Identify which cell holds the provided text, then report its [X, Y] central coordinate. 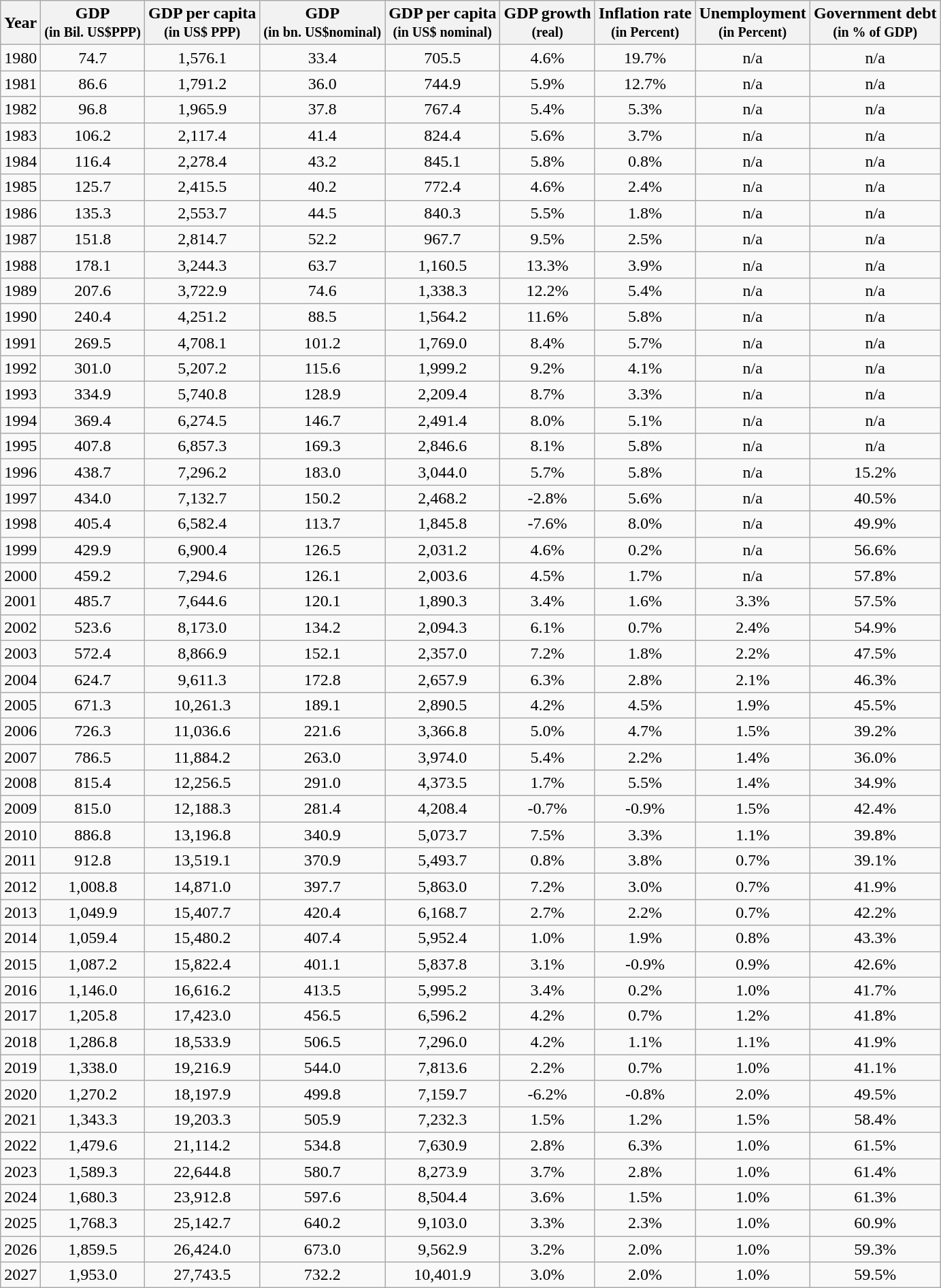
5,995.2 [442, 990]
732.2 [323, 1275]
GDP(in Bil. US$PPP) [93, 23]
1989 [20, 291]
16,616.2 [203, 990]
485.7 [93, 601]
772.4 [442, 187]
Unemployment(in Percent) [753, 23]
-7.6% [547, 524]
125.7 [93, 187]
3,722.9 [203, 291]
1,680.3 [93, 1198]
2027 [20, 1275]
9,562.9 [442, 1249]
1992 [20, 369]
291.0 [323, 783]
101.2 [323, 342]
23,912.8 [203, 1198]
2013 [20, 912]
2025 [20, 1223]
7,159.7 [442, 1093]
597.6 [323, 1198]
2.7% [547, 912]
5,073.7 [442, 835]
19,203.3 [203, 1119]
2,031.2 [442, 550]
726.3 [93, 731]
18,197.9 [203, 1093]
25,142.7 [203, 1223]
2,553.7 [203, 213]
74.6 [323, 291]
7,813.6 [442, 1068]
4,208.4 [442, 809]
2,357.0 [442, 653]
1,999.2 [442, 369]
21,114.2 [203, 1145]
534.8 [323, 1145]
3,044.0 [442, 472]
4.7% [645, 731]
705.5 [442, 58]
2008 [20, 783]
17,423.0 [203, 1016]
2.3% [645, 1223]
523.6 [93, 627]
1,479.6 [93, 1145]
8,173.0 [203, 627]
1,059.4 [93, 938]
886.8 [93, 835]
42.6% [875, 964]
-0.8% [645, 1093]
2007 [20, 757]
15,480.2 [203, 938]
14,871.0 [203, 887]
2,890.5 [442, 705]
41.8% [875, 1016]
815.0 [93, 809]
6,857.3 [203, 446]
44.5 [323, 213]
405.4 [93, 524]
2004 [20, 679]
4,373.5 [442, 783]
116.4 [93, 161]
671.3 [93, 705]
499.8 [323, 1093]
61.3% [875, 1198]
113.7 [323, 524]
2014 [20, 938]
407.8 [93, 446]
1996 [20, 472]
1,270.2 [93, 1093]
263.0 [323, 757]
2023 [20, 1171]
815.4 [93, 783]
5,837.8 [442, 964]
120.1 [323, 601]
624.7 [93, 679]
5,493.7 [442, 861]
2,814.7 [203, 239]
7,294.6 [203, 576]
36.0% [875, 757]
11,884.2 [203, 757]
2,117.4 [203, 135]
58.4% [875, 1119]
4,708.1 [203, 342]
456.5 [323, 1016]
912.8 [93, 861]
169.3 [323, 446]
5,740.8 [203, 395]
401.1 [323, 964]
49.9% [875, 524]
1986 [20, 213]
37.8 [323, 110]
1983 [20, 135]
2,003.6 [442, 576]
824.4 [442, 135]
506.5 [323, 1042]
5,863.0 [442, 887]
Year [20, 23]
786.5 [93, 757]
2015 [20, 964]
369.4 [93, 420]
11,036.6 [203, 731]
438.7 [93, 472]
2,491.4 [442, 420]
135.3 [93, 213]
42.4% [875, 809]
2026 [20, 1249]
1,286.8 [93, 1042]
41.7% [875, 990]
2017 [20, 1016]
GDP per capita(in US$ PPP) [203, 23]
1980 [20, 58]
5.3% [645, 110]
189.1 [323, 705]
1981 [20, 84]
3,244.3 [203, 265]
33.4 [323, 58]
12.2% [547, 291]
61.4% [875, 1171]
GDP(in bn. US$nominal) [323, 23]
1982 [20, 110]
407.4 [323, 938]
1,768.3 [93, 1223]
1,205.8 [93, 1016]
2022 [20, 1145]
1,953.0 [93, 1275]
27,743.5 [203, 1275]
1997 [20, 498]
429.9 [93, 550]
1,338.3 [442, 291]
640.2 [323, 1223]
40.2 [323, 187]
1991 [20, 342]
74.7 [93, 58]
63.7 [323, 265]
370.9 [323, 861]
505.9 [323, 1119]
7,296.2 [203, 472]
Inflation rate(in Percent) [645, 23]
1984 [20, 161]
3,974.0 [442, 757]
1,338.0 [93, 1068]
1995 [20, 446]
13,519.1 [203, 861]
845.1 [442, 161]
12.7% [645, 84]
2018 [20, 1042]
1,890.3 [442, 601]
54.9% [875, 627]
46.3% [875, 679]
128.9 [323, 395]
240.4 [93, 316]
1985 [20, 187]
34.9% [875, 783]
413.5 [323, 990]
397.7 [323, 887]
334.9 [93, 395]
1999 [20, 550]
7,132.7 [203, 498]
2010 [20, 835]
-0.7% [547, 809]
2,657.9 [442, 679]
6,274.5 [203, 420]
744.9 [442, 84]
572.4 [93, 653]
12,188.3 [203, 809]
2020 [20, 1093]
2,209.4 [442, 395]
1,087.2 [93, 964]
13,196.8 [203, 835]
207.6 [93, 291]
183.0 [323, 472]
1998 [20, 524]
3.6% [547, 1198]
8.7% [547, 395]
36.0 [323, 84]
6,900.4 [203, 550]
2012 [20, 887]
41.4 [323, 135]
11.6% [547, 316]
281.4 [323, 809]
-2.8% [547, 498]
172.8 [323, 679]
1,564.2 [442, 316]
3.9% [645, 265]
2024 [20, 1198]
22,644.8 [203, 1171]
6,596.2 [442, 1016]
3,366.8 [442, 731]
GDP per capita(in US$ nominal) [442, 23]
6.1% [547, 627]
9.5% [547, 239]
2002 [20, 627]
26,424.0 [203, 1249]
7,296.0 [442, 1042]
2,415.5 [203, 187]
52.2 [323, 239]
544.0 [323, 1068]
59.5% [875, 1275]
459.2 [93, 576]
9,103.0 [442, 1223]
42.2% [875, 912]
8,273.9 [442, 1171]
1,160.5 [442, 265]
8,504.4 [442, 1198]
40.5% [875, 498]
4,251.2 [203, 316]
1,589.3 [93, 1171]
1.6% [645, 601]
15.2% [875, 472]
1994 [20, 420]
88.5 [323, 316]
301.0 [93, 369]
580.7 [323, 1171]
3.2% [547, 1249]
1,049.9 [93, 912]
1,343.3 [93, 1119]
1988 [20, 265]
1,965.9 [203, 110]
126.5 [323, 550]
2009 [20, 809]
106.2 [93, 135]
10,261.3 [203, 705]
269.5 [93, 342]
1990 [20, 316]
5,207.2 [203, 369]
1,576.1 [203, 58]
3.1% [547, 964]
15,407.7 [203, 912]
2,846.6 [442, 446]
8.4% [547, 342]
3.8% [645, 861]
Government debt(in % of GDP) [875, 23]
19.7% [645, 58]
45.5% [875, 705]
2000 [20, 576]
57.8% [875, 576]
1993 [20, 395]
673.0 [323, 1249]
178.1 [93, 265]
152.1 [323, 653]
1,769.0 [442, 342]
150.2 [323, 498]
15,822.4 [203, 964]
86.6 [93, 84]
2006 [20, 731]
2016 [20, 990]
8,866.9 [203, 653]
57.5% [875, 601]
2003 [20, 653]
56.6% [875, 550]
2011 [20, 861]
13.3% [547, 265]
41.1% [875, 1068]
12,256.5 [203, 783]
2021 [20, 1119]
5,952.4 [442, 938]
2019 [20, 1068]
96.8 [93, 110]
9,611.3 [203, 679]
221.6 [323, 731]
340.9 [323, 835]
7,630.9 [442, 1145]
7,644.6 [203, 601]
39.8% [875, 835]
5.1% [645, 420]
2,094.3 [442, 627]
49.5% [875, 1093]
1,845.8 [442, 524]
151.8 [93, 239]
19,216.9 [203, 1068]
2.1% [753, 679]
7,232.3 [442, 1119]
126.1 [323, 576]
18,533.9 [203, 1042]
2.5% [645, 239]
43.2 [323, 161]
115.6 [323, 369]
6,168.7 [442, 912]
39.1% [875, 861]
967.7 [442, 239]
60.9% [875, 1223]
10,401.9 [442, 1275]
1,146.0 [93, 990]
8.1% [547, 446]
6,582.4 [203, 524]
1,791.2 [203, 84]
9.2% [547, 369]
2,278.4 [203, 161]
-6.2% [547, 1093]
2005 [20, 705]
59.3% [875, 1249]
134.2 [323, 627]
1987 [20, 239]
43.3% [875, 938]
2001 [20, 601]
GDP growth(real) [547, 23]
840.3 [442, 213]
146.7 [323, 420]
61.5% [875, 1145]
0.9% [753, 964]
5.0% [547, 731]
2,468.2 [442, 498]
5.9% [547, 84]
1,008.8 [93, 887]
47.5% [875, 653]
7.5% [547, 835]
4.1% [645, 369]
1,859.5 [93, 1249]
39.2% [875, 731]
767.4 [442, 110]
420.4 [323, 912]
434.0 [93, 498]
